Return [x, y] of the center of cell containing provided text 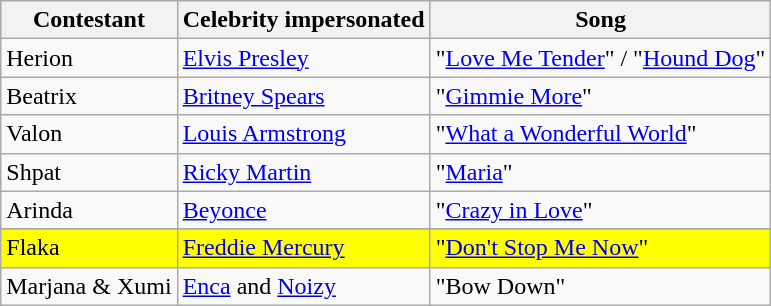
Britney Spears [304, 96]
"Love Me Tender" / "Hound Dog" [600, 58]
Louis Armstrong [304, 134]
"Don't Stop Me Now" [600, 248]
Enca and Noizy [304, 286]
Herion [89, 58]
Marjana & Xumi [89, 286]
Valon [89, 134]
Celebrity impersonated [304, 20]
Flaka [89, 248]
Elvis Presley [304, 58]
"Maria" [600, 172]
"Gimmie More" [600, 96]
Shpat [89, 172]
Ricky Martin [304, 172]
Beatrix [89, 96]
Beyonce [304, 210]
"Bow Down" [600, 286]
"What a Wonderful World" [600, 134]
Song [600, 20]
Arinda [89, 210]
"Crazy in Love" [600, 210]
Freddie Mercury [304, 248]
Contestant [89, 20]
